Extract the [X, Y] coordinate from the center of the cell holding the provided text.  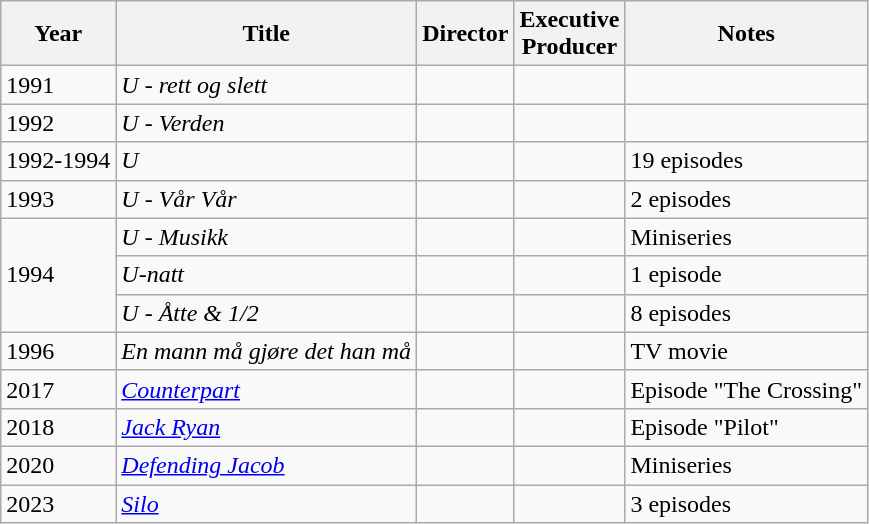
1993 [58, 199]
Jack Ryan [266, 427]
ExecutiveProducer [570, 34]
2020 [58, 465]
2018 [58, 427]
Title [266, 34]
Episode "The Crossing" [746, 389]
Episode "Pilot" [746, 427]
1992 [58, 123]
19 episodes [746, 161]
Notes [746, 34]
8 episodes [746, 313]
2 episodes [746, 199]
U [266, 161]
En mann må gjøre det han må [266, 351]
1 episode [746, 275]
2017 [58, 389]
U - rett og slett [266, 85]
Counterpart [266, 389]
TV movie [746, 351]
3 episodes [746, 503]
1996 [58, 351]
U - Musikk [266, 237]
U - Åtte & 1/2 [266, 313]
Year [58, 34]
2023 [58, 503]
U - Verden [266, 123]
Silo [266, 503]
Defending Jacob [266, 465]
1991 [58, 85]
1994 [58, 275]
1992-1994 [58, 161]
U - Vår Vår [266, 199]
Director [466, 34]
U-natt [266, 275]
